Provide the (x, y) coordinate of the cell's center where the given text is located.  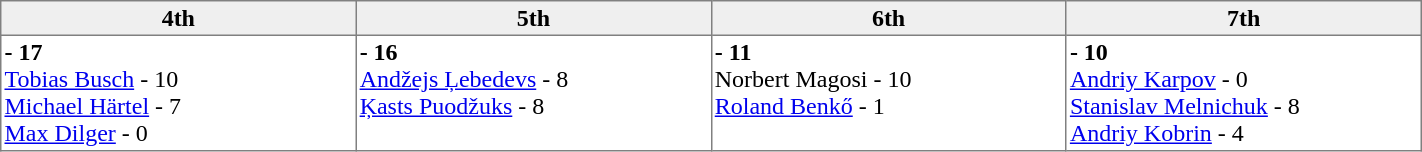
4th (178, 18)
5th (534, 18)
7th (1244, 18)
- 10Andriy Karpov - 0Stanislav Melnichuk - 8Andriy Kobrin - 4 (1244, 93)
- 17Tobias Busch - 10 Michael Härtel - 7Max Dilger - 0 (178, 93)
- 16Andžejs Ļebedevs - 8Ķasts Puodžuks - 8 (534, 93)
- 11Norbert Magosi - 10Roland Benkő - 1 (888, 93)
6th (888, 18)
